For the text-containing cell, return its midpoint in [x, y] coordinate format. 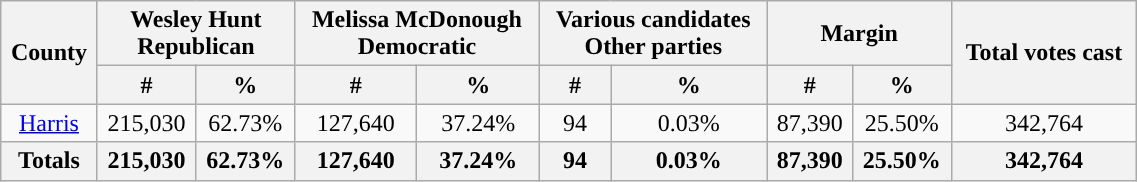
Various candidatesOther parties [653, 34]
Margin [859, 34]
Wesley HuntRepublican [196, 34]
Total votes cast [1044, 52]
County [49, 52]
Harris [49, 123]
Melissa McDonoughDemocratic [418, 34]
Totals [49, 161]
